Scan for the cell matching the given text and deliver its [X, Y] coordinate at center. 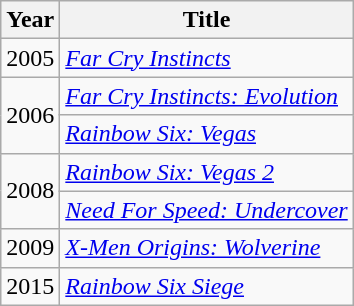
2009 [30, 248]
2015 [30, 286]
Year [30, 20]
Far Cry Instincts: Evolution [206, 96]
Far Cry Instincts [206, 58]
2005 [30, 58]
Need For Speed: Undercover [206, 210]
2006 [30, 115]
Rainbow Six: Vegas 2 [206, 172]
Rainbow Six Siege [206, 286]
Title [206, 20]
X-Men Origins: Wolverine [206, 248]
Rainbow Six: Vegas [206, 134]
2008 [30, 191]
